For the text-containing cell, return its midpoint in [x, y] coordinate format. 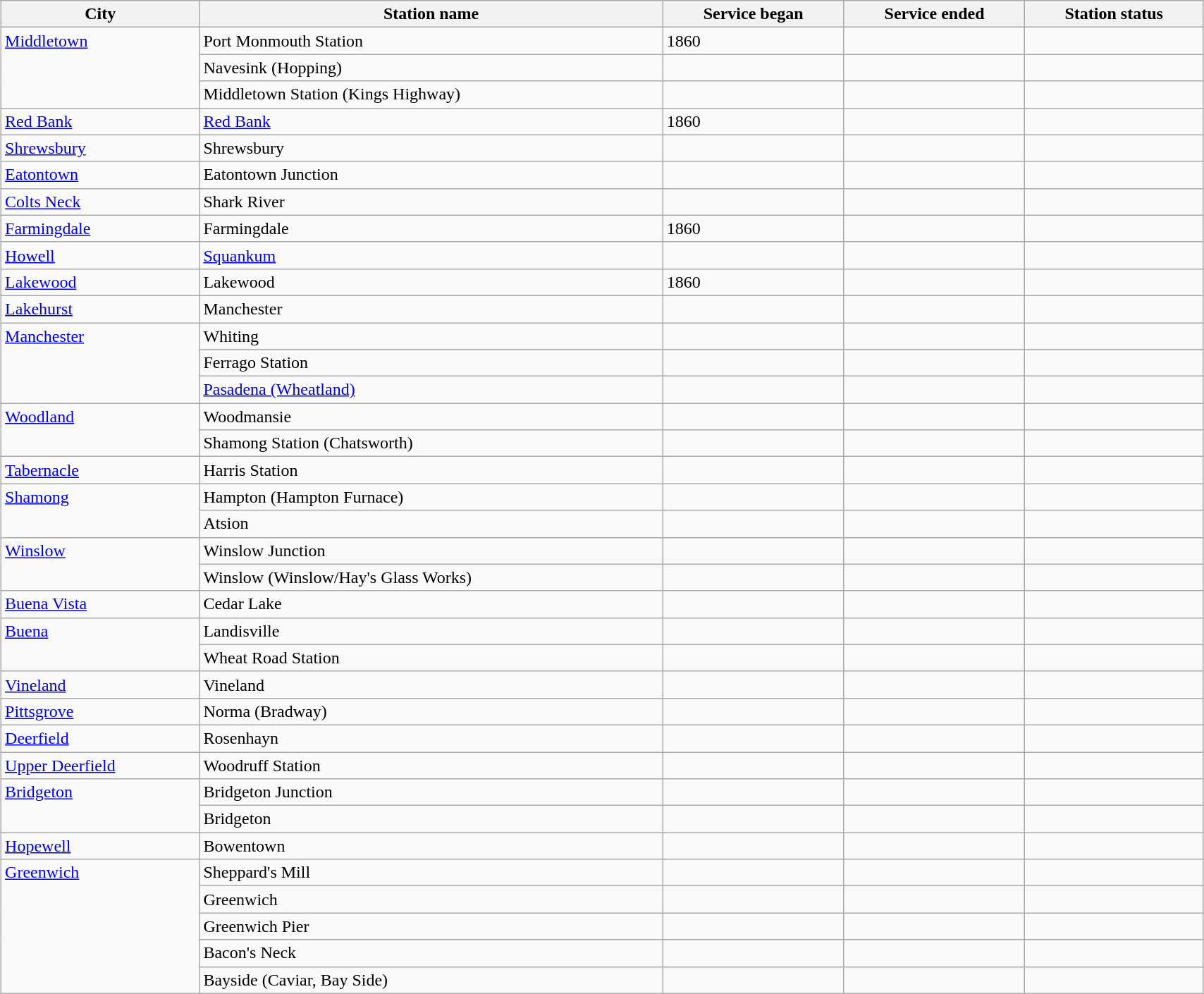
Middletown [100, 68]
Pasadena (Wheatland) [431, 390]
Norma (Bradway) [431, 711]
Port Monmouth Station [431, 41]
Sheppard's Mill [431, 873]
Hopewell [100, 846]
Shamong [100, 510]
Buena [100, 644]
Winslow Junction [431, 551]
Winslow (Winslow/Hay's Glass Works) [431, 577]
Woodland [100, 430]
Winslow [100, 564]
Pittsgrove [100, 711]
Rosenhayn [431, 738]
Eatontown Junction [431, 175]
Shamong Station (Chatsworth) [431, 443]
Landisville [431, 631]
City [100, 14]
Woodmansie [431, 417]
Atsion [431, 524]
Woodruff Station [431, 765]
Station status [1114, 14]
Howell [100, 255]
Bayside (Caviar, Bay Side) [431, 980]
Hampton (Hampton Furnace) [431, 497]
Greenwich Pier [431, 926]
Tabernacle [100, 470]
Navesink (Hopping) [431, 68]
Service began [753, 14]
Bridgeton Junction [431, 792]
Lakehurst [100, 309]
Buena Vista [100, 604]
Squankum [431, 255]
Shark River [431, 202]
Harris Station [431, 470]
Bowentown [431, 846]
Station name [431, 14]
Wheat Road Station [431, 658]
Middletown Station (Kings Highway) [431, 94]
Eatontown [100, 175]
Ferrago Station [431, 363]
Upper Deerfield [100, 765]
Deerfield [100, 738]
Colts Neck [100, 202]
Cedar Lake [431, 604]
Service ended [935, 14]
Whiting [431, 336]
Bacon's Neck [431, 953]
